Capture the cell that displays the provided text and extract its (x, y) central coordinate. 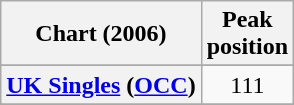
Peakposition (247, 34)
UK Singles (OCC) (101, 85)
111 (247, 85)
Chart (2006) (101, 34)
